Extract the (X, Y) coordinate from the center of the cell holding the provided text.  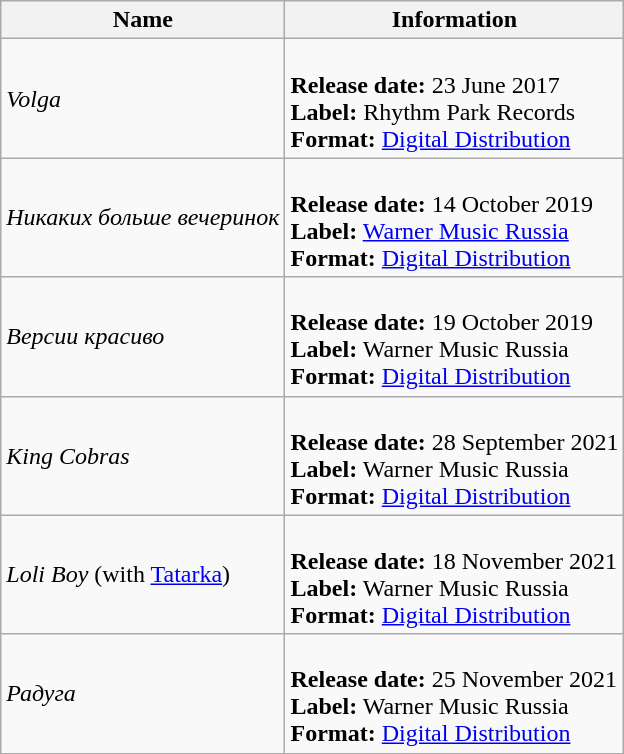
Release date: 14 October 2019 Label: Warner Music Russia Format: Digital Distribution (454, 218)
Information (454, 20)
Радуга (143, 694)
Release date: 18 November 2021 Label: Warner Music Russia Format: Digital Distribution (454, 574)
Name (143, 20)
King Cobras (143, 456)
Никаких больше вечеринок (143, 218)
Volga (143, 98)
Release date: 23 June 2017 Label: Rhythm Park Records Format: Digital Distribution (454, 98)
Loli Boy (with Tatarka) (143, 574)
Release date: 19 October 2019 Label: Warner Music Russia Format: Digital Distribution (454, 336)
Release date: 28 September 2021 Label: Warner Music Russia Format: Digital Distribution (454, 456)
Версии красиво (143, 336)
Release date: 25 November 2021 Label: Warner Music Russia Format: Digital Distribution (454, 694)
